Locate the cell with the specified text and output its (x, y) center coordinate. 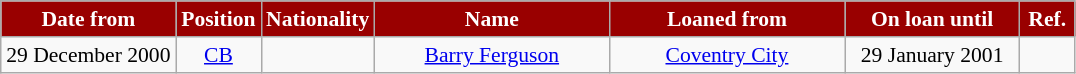
Loaned from (726, 19)
Name (492, 19)
Position (218, 19)
Nationality (318, 19)
Ref. (1048, 19)
29 December 2000 (88, 55)
CB (218, 55)
29 January 2001 (932, 55)
On loan until (932, 19)
Date from (88, 19)
Barry Ferguson (492, 55)
Coventry City (726, 55)
